Locate the cell with the specified text and output its (x, y) center coordinate. 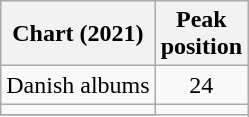
Peakposition (201, 34)
24 (201, 85)
Danish albums (78, 85)
Chart (2021) (78, 34)
